Detect which cell encompasses the target text, then output its (X, Y) center coordinate. 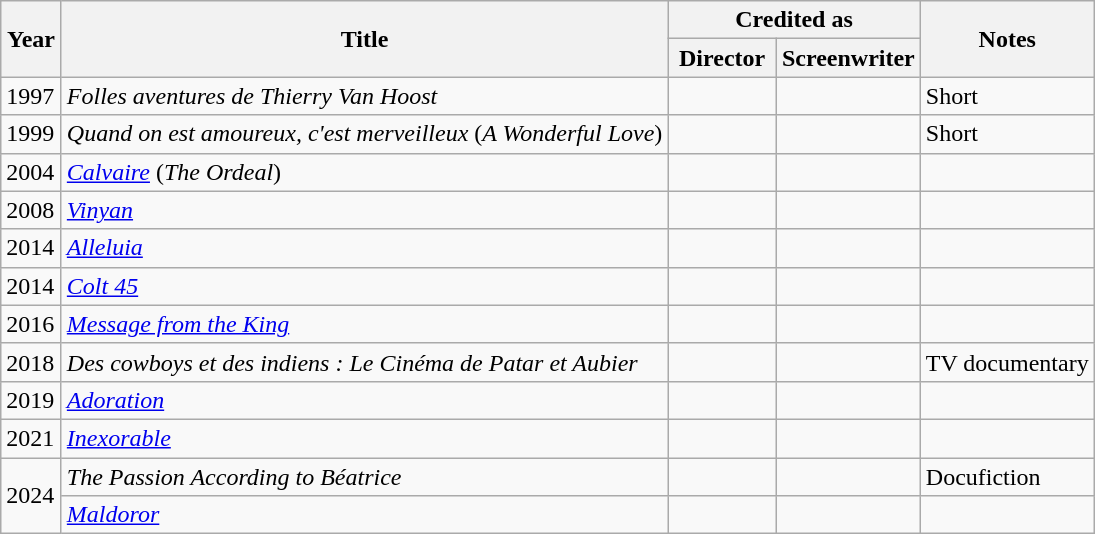
The Passion According to Béatrice (364, 477)
2019 (32, 400)
Director (722, 58)
Adoration (364, 400)
Colt 45 (364, 286)
Calvaire (The Ordeal) (364, 172)
2021 (32, 438)
Vinyan (364, 210)
2016 (32, 324)
Screenwriter (848, 58)
Docufiction (1007, 477)
2024 (32, 496)
Des cowboys et des indiens : Le Cinéma de Patar et Aubier (364, 362)
TV documentary (1007, 362)
2004 (32, 172)
Title (364, 39)
Inexorable (364, 438)
1997 (32, 96)
Message from the King (364, 324)
Folles aventures de Thierry Van Hoost (364, 96)
2008 (32, 210)
Quand on est amoureux, c'est merveilleux (A Wonderful Love) (364, 134)
Alleluia (364, 248)
Maldoror (364, 515)
2018 (32, 362)
Credited as (794, 20)
1999 (32, 134)
Year (32, 39)
Notes (1007, 39)
